Scan for the cell matching the given text and deliver its [X, Y] coordinate at center. 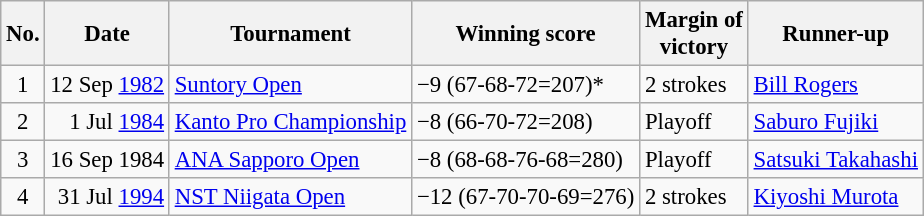
Kanto Pro Championship [290, 122]
−12 (67-70-70-69=276) [526, 197]
Runner-up [836, 34]
16 Sep 1984 [107, 160]
Date [107, 34]
3 [23, 160]
12 Sep 1982 [107, 85]
Saburo Fujiki [836, 122]
2 [23, 122]
Bill Rogers [836, 85]
−9 (67-68-72=207)* [526, 85]
Suntory Open [290, 85]
4 [23, 197]
−8 (68-68-76-68=280) [526, 160]
31 Jul 1994 [107, 197]
Winning score [526, 34]
1 [23, 85]
Tournament [290, 34]
No. [23, 34]
Kiyoshi Murota [836, 197]
Margin ofvictory [694, 34]
1 Jul 1984 [107, 122]
NST Niigata Open [290, 197]
−8 (66-70-72=208) [526, 122]
ANA Sapporo Open [290, 160]
Satsuki Takahashi [836, 160]
